Pinpoint the cell where the given text exists, returning its [x, y] midpoint coordinate. 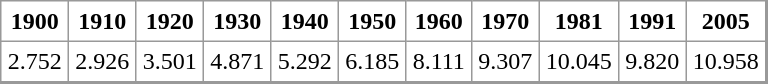
10.045 [579, 62]
2.926 [102, 62]
10.958 [726, 62]
6.185 [372, 62]
1981 [579, 21]
1910 [102, 21]
1930 [237, 21]
9.820 [653, 62]
5.292 [305, 62]
1900 [35, 21]
1970 [506, 21]
2005 [726, 21]
1920 [170, 21]
3.501 [170, 62]
9.307 [506, 62]
4.871 [237, 62]
1950 [372, 21]
1991 [653, 21]
2.752 [35, 62]
8.111 [439, 62]
1960 [439, 21]
1940 [305, 21]
